Identify which cell holds the provided text, then report its [x, y] central coordinate. 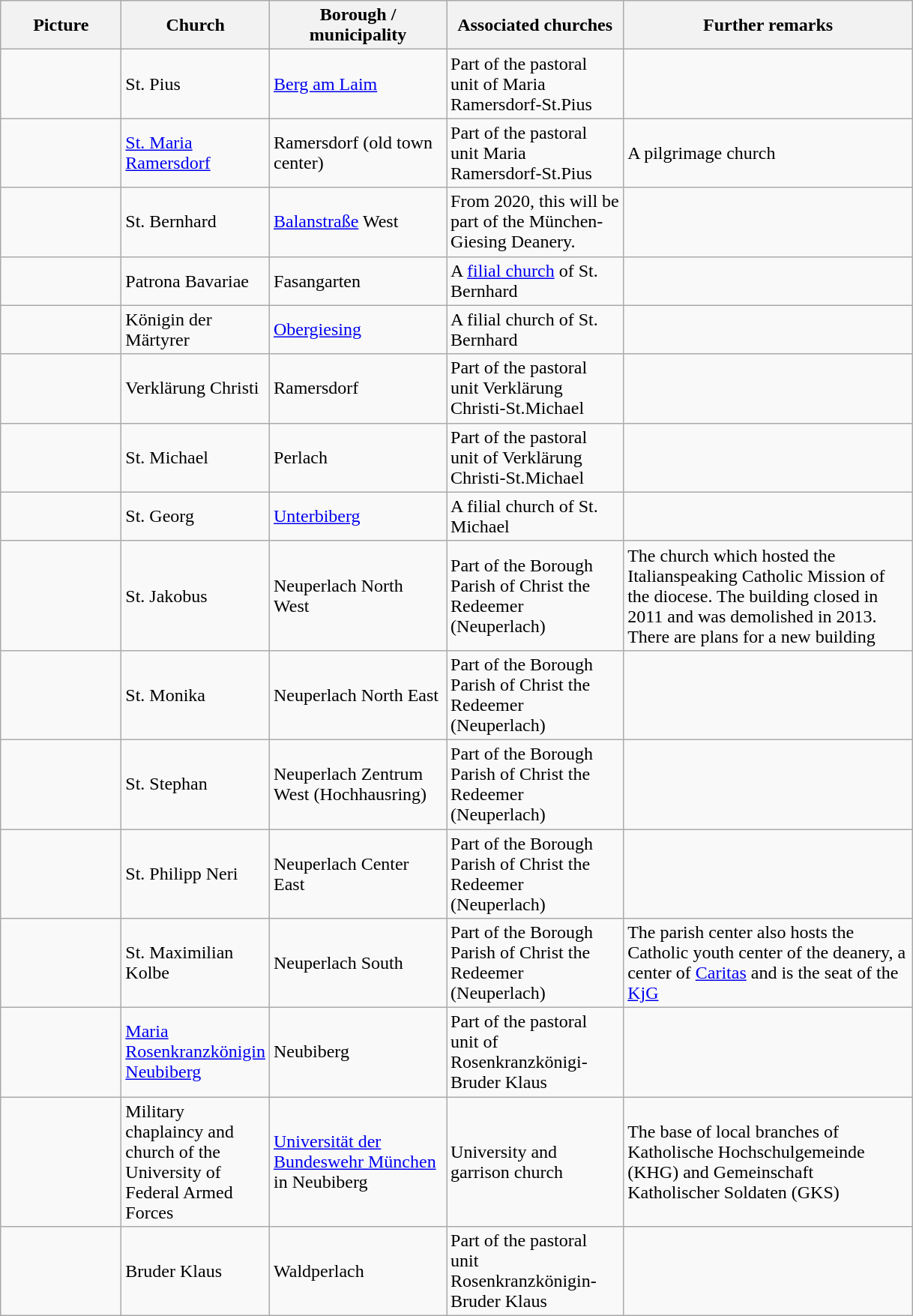
The base of local branches of Katholische Hochschulgemeinde (KHG) and Gemeinschaft Katholischer Soldaten (GKS) [768, 1162]
Fasangarten [358, 280]
St. Jakobus [196, 595]
Part of the pastoral unit Rosenkranzkönigin-Bruder Klaus [535, 1272]
Balanstraße West [358, 222]
St. Bernhard [196, 222]
Borough / municipality [358, 25]
University and garrison church [535, 1162]
Neubiberg [358, 1053]
Part of the pastoral unit of Verklärung Christi-St.Michael [535, 457]
Königin der Märtyrer [196, 330]
Further remarks [768, 25]
Perlach [358, 457]
Waldperlach [358, 1272]
St. Maria Ramersdorf [196, 153]
From 2020, this will be part of the München-Giesing Deanery. [535, 222]
Part of the pastoral unit of Maria Ramersdorf-St.Pius [535, 84]
St. Pius [196, 84]
Obergiesing [358, 330]
Neuperlach North East [358, 694]
Part of the pastoral unit of Rosenkranzkönigi-Bruder Klaus [535, 1053]
St. Stephan [196, 784]
Unterbiberg [358, 516]
Picture [61, 25]
Neuperlach North West [358, 595]
Universität der Bundeswehr München in Neubiberg [358, 1162]
St. Maximilian Kolbe [196, 963]
Verklärung Christi [196, 388]
Military chaplaincy and church of the University of Federal Armed Forces [196, 1162]
Neuperlach Zentrum West (Hochhausring) [358, 784]
Ramersdorf [358, 388]
Associated churches [535, 25]
Neuperlach South [358, 963]
Part of the pastoral unit Maria Ramersdorf-St.Pius [535, 153]
Ramersdorf (old town center) [358, 153]
St. Michael [196, 457]
Church [196, 25]
St. Monika [196, 694]
The parish center also hosts the Catholic youth center of the deanery, a center of Caritas and is the seat of the KjG [768, 963]
Neuperlach Center East [358, 874]
Patrona Bavariae [196, 280]
Maria Rosenkranzkönigin Neubiberg [196, 1053]
A filial church of St. Michael [535, 516]
Bruder Klaus [196, 1272]
St. Georg [196, 516]
Part of the pastoral unit Verklärung Christi-St.Michael [535, 388]
Berg am Laim [358, 84]
A pilgrimage church [768, 153]
St. Philipp Neri [196, 874]
